For the text-containing cell, return its midpoint in (x, y) coordinate format. 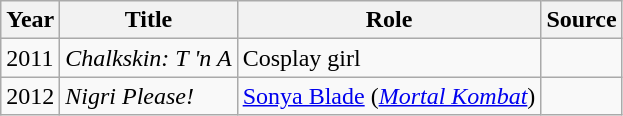
2012 (30, 96)
Chalkskin: T 'n A (148, 58)
Nigri Please! (148, 96)
Source (582, 20)
2011 (30, 58)
Year (30, 20)
Cosplay girl (389, 58)
Role (389, 20)
Sonya Blade (Mortal Kombat) (389, 96)
Title (148, 20)
